Determine the [X, Y] coordinate at the center of the cell enclosing the given text.  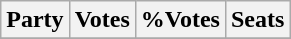
Seats [257, 20]
Party [35, 20]
Votes [102, 20]
%Votes [180, 20]
